Search for the cell housing the specified text and yield its (x, y) center coordinate. 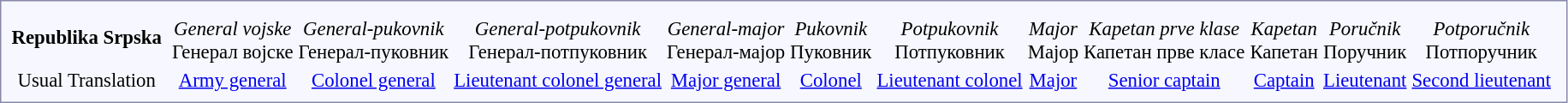
Colonel (831, 80)
General-majorГенерал-мајор (726, 39)
Colonel general (373, 80)
PukovnikПуковник (831, 39)
PotporučnikПотпоручник (1482, 39)
Captain (1284, 80)
General-pukovnikГенерал-пуковник (373, 39)
Lieutenant colonel (950, 80)
PotpukovnikПотпуковник (950, 39)
Kapetan prve klaseКапетан прве класе (1164, 39)
MajorМајор (1053, 39)
KapetanКапетан (1284, 39)
General-potpukovnikГенерал-потпуковник (558, 39)
General vojskeГенерал војске (233, 39)
Lieutenant colonel general (558, 80)
Army general (233, 80)
PoručnikПоручник (1364, 39)
Senior captain (1164, 80)
Usual Translation (86, 80)
Major general (726, 80)
Lieutenant (1364, 80)
Republika Srpska (86, 38)
Major (1053, 80)
Second lieutenant (1482, 80)
